Determine the (x, y) coordinate at the center of the cell enclosing the given text.  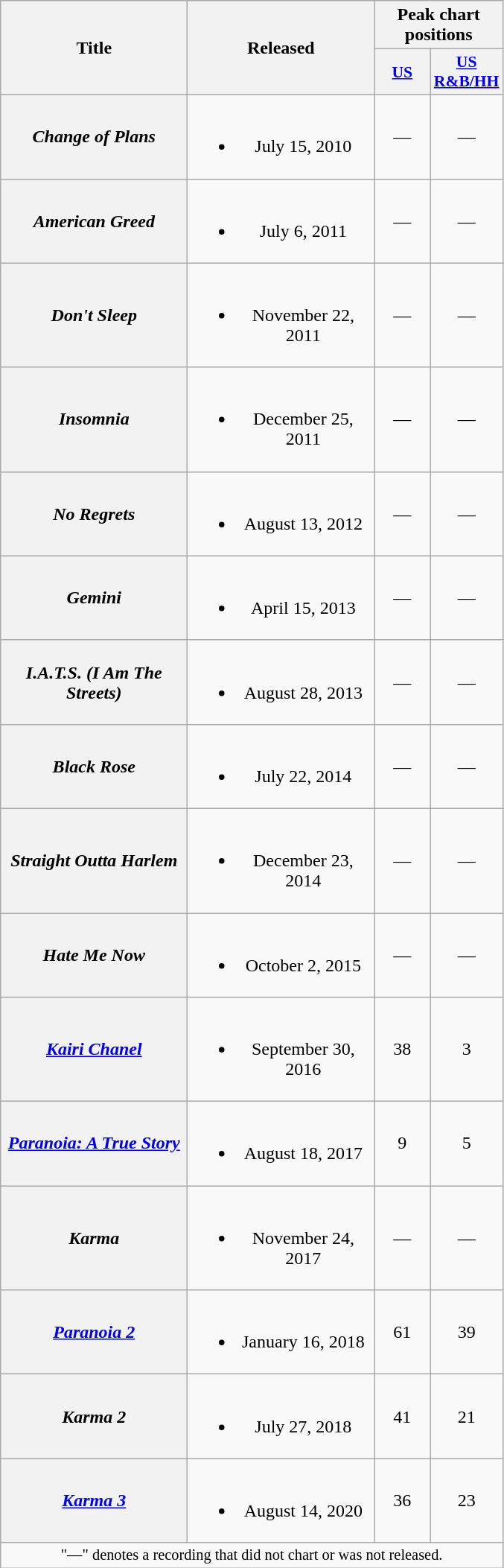
23 (467, 1500)
Title (94, 48)
July 22, 2014 (281, 766)
August 28, 2013 (281, 682)
December 25, 2011 (281, 419)
I.A.T.S. (I Am The Streets) (94, 682)
Black Rose (94, 766)
Paranoia 2 (94, 1332)
July 15, 2010 (281, 137)
September 30, 2016 (281, 1050)
Karma (94, 1238)
October 2, 2015 (281, 955)
Paranoia: A True Story (94, 1144)
July 27, 2018 (281, 1417)
21 (467, 1417)
August 14, 2020 (281, 1500)
Karma 2 (94, 1417)
61 (402, 1332)
39 (467, 1332)
Karma 3 (94, 1500)
December 23, 2014 (281, 860)
August 18, 2017 (281, 1144)
Insomnia (94, 419)
9 (402, 1144)
Kairi Chanel (94, 1050)
38 (402, 1050)
US (402, 72)
American Greed (94, 220)
"—" denotes a recording that did not chart or was not released. (252, 1555)
5 (467, 1144)
USR&B/HH (467, 72)
July 6, 2011 (281, 220)
Released (281, 48)
3 (467, 1050)
41 (402, 1417)
Hate Me Now (94, 955)
Don't Sleep (94, 315)
November 22, 2011 (281, 315)
April 15, 2013 (281, 597)
November 24, 2017 (281, 1238)
36 (402, 1500)
January 16, 2018 (281, 1332)
No Regrets (94, 514)
August 13, 2012 (281, 514)
Gemini (94, 597)
Peak chart positions (439, 25)
Change of Plans (94, 137)
Straight Outta Harlem (94, 860)
